Provide the [X, Y] coordinate of the cell's center where the given text is located.  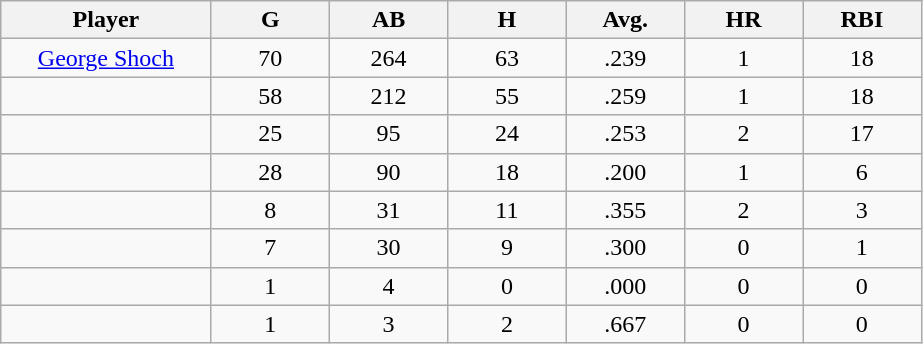
.253 [625, 134]
9 [507, 248]
17 [862, 134]
.667 [625, 324]
63 [507, 58]
31 [388, 210]
.200 [625, 172]
George Shoch [106, 58]
H [507, 20]
HR [743, 20]
.259 [625, 96]
11 [507, 210]
RBI [862, 20]
4 [388, 286]
.355 [625, 210]
6 [862, 172]
8 [270, 210]
70 [270, 58]
7 [270, 248]
G [270, 20]
.000 [625, 286]
55 [507, 96]
95 [388, 134]
212 [388, 96]
24 [507, 134]
58 [270, 96]
.300 [625, 248]
Avg. [625, 20]
30 [388, 248]
AB [388, 20]
90 [388, 172]
.239 [625, 58]
28 [270, 172]
264 [388, 58]
25 [270, 134]
Player [106, 20]
